Provide the [X, Y] coordinate of the cell's center where the given text is located.  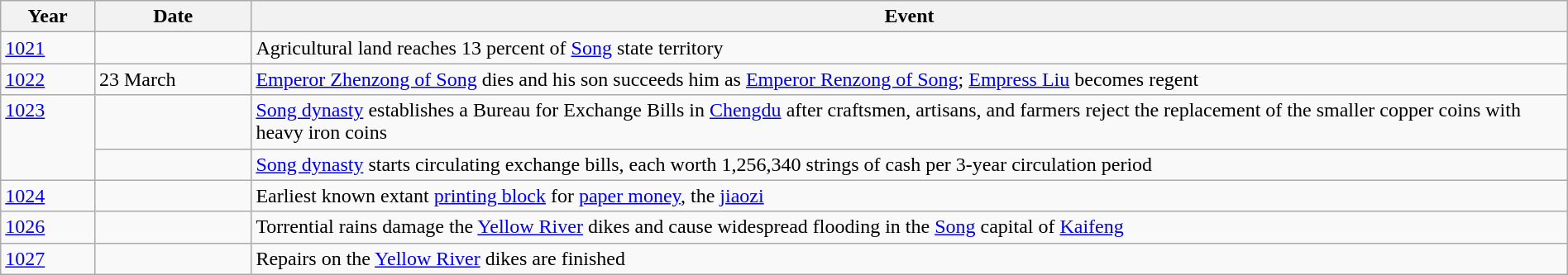
1021 [48, 48]
Emperor Zhenzong of Song dies and his son succeeds him as Emperor Renzong of Song; Empress Liu becomes regent [910, 79]
1027 [48, 258]
1024 [48, 196]
Song dynasty starts circulating exchange bills, each worth 1,256,340 strings of cash per 3-year circulation period [910, 164]
Event [910, 17]
23 March [172, 79]
1023 [48, 137]
Earliest known extant printing block for paper money, the jiaozi [910, 196]
Repairs on the Yellow River dikes are finished [910, 258]
1022 [48, 79]
Agricultural land reaches 13 percent of Song state territory [910, 48]
1026 [48, 227]
Date [172, 17]
Year [48, 17]
Torrential rains damage the Yellow River dikes and cause widespread flooding in the Song capital of Kaifeng [910, 227]
